For the text-containing cell, return its midpoint in (x, y) coordinate format. 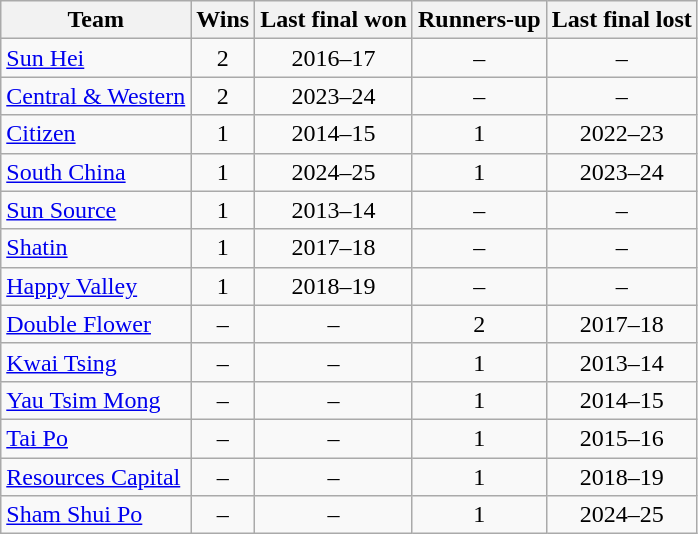
Shatin (96, 248)
Last final won (334, 20)
Last final lost (622, 20)
2022–23 (622, 134)
Wins (223, 20)
Runners-up (479, 20)
South China (96, 172)
Team (96, 20)
Happy Valley (96, 286)
Sun Hei (96, 58)
Tai Po (96, 438)
Sham Shui Po (96, 515)
Kwai Tsing (96, 362)
Sun Source (96, 210)
Resources Capital (96, 477)
Central & Western (96, 96)
Yau Tsim Mong (96, 400)
2015–16 (622, 438)
2016–17 (334, 58)
Citizen (96, 134)
Double Flower (96, 324)
